Search for the cell housing the specified text and yield its [X, Y] center coordinate. 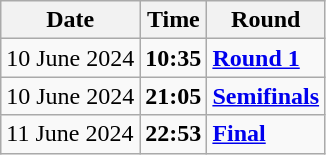
Round [266, 20]
Time [174, 20]
11 June 2024 [70, 134]
10:35 [174, 58]
21:05 [174, 96]
Round 1 [266, 58]
Date [70, 20]
Semifinals [266, 96]
Final [266, 134]
22:53 [174, 134]
